Search for the cell housing the specified text and yield its [X, Y] center coordinate. 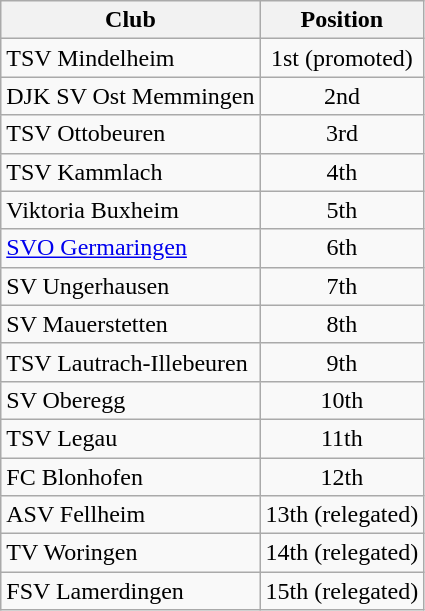
SV Mauerstetten [130, 324]
4th [342, 172]
Viktoria Buxheim [130, 210]
TSV Mindelheim [130, 58]
13th (relegated) [342, 515]
10th [342, 400]
FC Blonhofen [130, 477]
7th [342, 286]
5th [342, 210]
14th (relegated) [342, 553]
TSV Ottobeuren [130, 134]
DJK SV Ost Memmingen [130, 96]
9th [342, 362]
Club [130, 20]
TSV Legau [130, 438]
11th [342, 438]
FSV Lamerdingen [130, 591]
2nd [342, 96]
6th [342, 248]
12th [342, 477]
15th (relegated) [342, 591]
Position [342, 20]
SV Ungerhausen [130, 286]
3rd [342, 134]
SV Oberegg [130, 400]
TV Woringen [130, 553]
TSV Kammlach [130, 172]
SVO Germaringen [130, 248]
ASV Fellheim [130, 515]
TSV Lautrach-Illebeuren [130, 362]
8th [342, 324]
1st (promoted) [342, 58]
